From the cell containing the given text, extract its center point as (X, Y) coordinate. 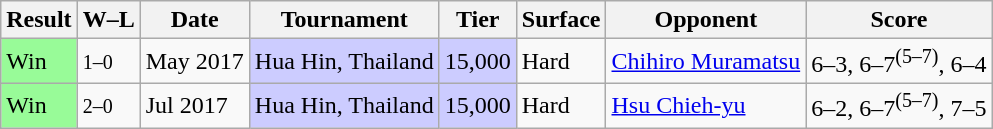
Hsu Chieh-yu (706, 106)
6–3, 6–7(5–7), 6–4 (899, 62)
Date (194, 20)
1–0 (108, 62)
Opponent (706, 20)
Tournament (344, 20)
6–2, 6–7(5–7), 7–5 (899, 106)
Surface (561, 20)
Tier (478, 20)
Chihiro Muramatsu (706, 62)
2–0 (108, 106)
May 2017 (194, 62)
Jul 2017 (194, 106)
W–L (108, 20)
Score (899, 20)
Result (39, 20)
